Detect which cell encompasses the target text, then output its [X, Y] center coordinate. 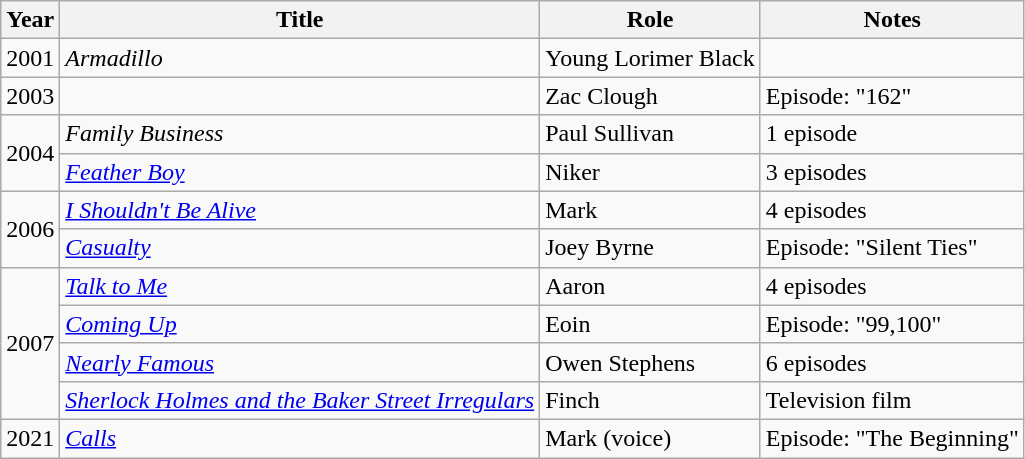
Eoin [650, 324]
Television film [892, 400]
1 episode [892, 134]
Sherlock Holmes and the Baker Street Irregulars [300, 400]
Joey Byrne [650, 248]
Year [30, 20]
Aaron [650, 286]
6 episodes [892, 362]
Title [300, 20]
Mark (voice) [650, 438]
Niker [650, 172]
Calls [300, 438]
Role [650, 20]
Family Business [300, 134]
Talk to Me [300, 286]
Armadillo [300, 58]
Young Lorimer Black [650, 58]
Notes [892, 20]
2001 [30, 58]
3 episodes [892, 172]
Casualty [300, 248]
Coming Up [300, 324]
2004 [30, 153]
2006 [30, 229]
Feather Boy [300, 172]
Episode: "99,100" [892, 324]
Paul Sullivan [650, 134]
Owen Stephens [650, 362]
2007 [30, 343]
2021 [30, 438]
Episode: "Silent Ties" [892, 248]
Episode: "162" [892, 96]
Episode: "The Beginning" [892, 438]
Zac Clough [650, 96]
I Shouldn't Be Alive [300, 210]
Mark [650, 210]
Finch [650, 400]
2003 [30, 96]
Nearly Famous [300, 362]
